Output the [x, y] coordinate of the center of the cell containing the given text.  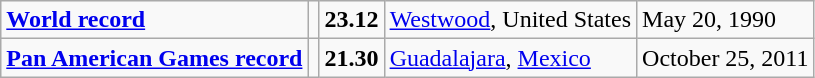
Guadalajara, Mexico [510, 58]
21.30 [352, 58]
Westwood, United States [510, 20]
Pan American Games record [154, 58]
May 20, 1990 [726, 20]
World record [154, 20]
23.12 [352, 20]
October 25, 2011 [726, 58]
